Pinpoint the cell where the given text exists, returning its [X, Y] midpoint coordinate. 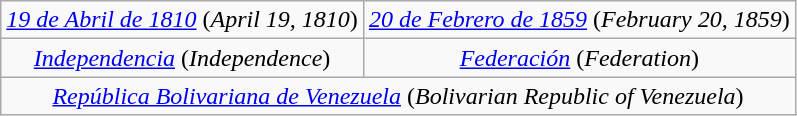
Federación (Federation) [579, 58]
20 de Febrero de 1859 (February 20, 1859) [579, 20]
19 de Abril de 1810 (April 19, 1810) [182, 20]
República Bolivariana de Venezuela (Bolivarian Republic of Venezuela) [398, 96]
Independencia (Independence) [182, 58]
